Return [X, Y] of the center of cell containing provided text 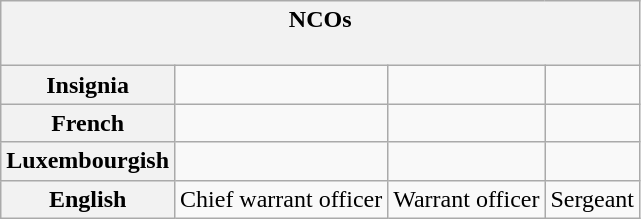
French [88, 123]
English [88, 199]
Luxembourgish [88, 161]
Chief warrant officer [282, 199]
Sergeant [592, 199]
Insignia [88, 85]
NCOs [320, 34]
Warrant officer [466, 199]
